Find where the given text appears and provide that cell's center as (x, y) coordinate. 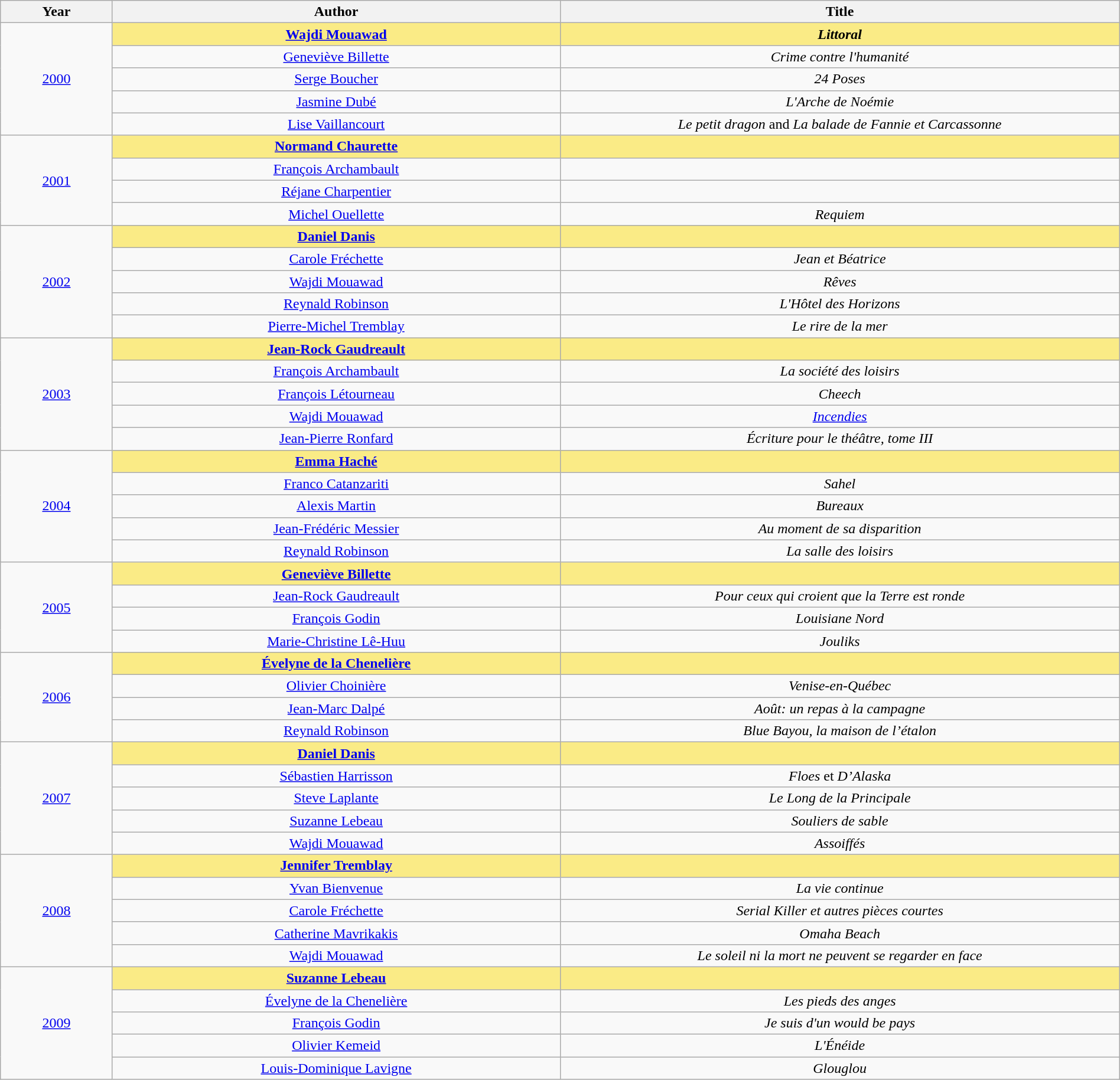
Au moment de sa disparition (840, 528)
Glouglou (840, 1068)
La vie continue (840, 888)
Yvan Bienvenue (336, 888)
2003 (57, 394)
Assoiffés (840, 843)
Littoral (840, 34)
Réjane Charpentier (336, 191)
Jouliks (840, 641)
2006 (57, 697)
2004 (57, 506)
Olivier Choinière (336, 686)
Alexis Martin (336, 506)
Jean et Béatrice (840, 259)
Pierre-Michel Tremblay (336, 327)
2009 (57, 1023)
La société des loisirs (840, 371)
Title (840, 12)
Emma Haché (336, 461)
Serial Killer et autres pièces courtes (840, 911)
Jean-Frédéric Messier (336, 528)
Venise-en-Québec (840, 686)
Écriture pour le théâtre, tome III (840, 439)
2002 (57, 281)
Jean-Pierre Ronfard (336, 439)
2007 (57, 798)
Serge Boucher (336, 79)
Jasmine Dubé (336, 102)
Sébastien Harrisson (336, 776)
Steve Laplante (336, 798)
Marie-Christine Lê-Huu (336, 641)
Août: un repas à la campagne (840, 709)
Incendies (840, 416)
Cheech (840, 394)
L'Arche de Noémie (840, 102)
Catherine Mavrikakis (336, 933)
2005 (57, 607)
Crime contre l'humanité (840, 57)
Blue Bayou, la maison de l’étalon (840, 731)
Bureaux (840, 506)
Michel Ouellette (336, 214)
L'Hôtel des Horizons (840, 304)
Jean-Marc Dalpé (336, 709)
François Létourneau (336, 394)
Omaha Beach (840, 933)
Pour ceux qui croient que la Terre est ronde (840, 596)
Floes et D’Alaska (840, 776)
Souliers de sable (840, 821)
Year (57, 12)
2000 (57, 79)
L'Énéide (840, 1046)
Le soleil ni la mort ne peuvent se regarder en face (840, 955)
Le rire de la mer (840, 327)
Jennifer Tremblay (336, 866)
Louis-Dominique Lavigne (336, 1068)
Sahel (840, 484)
2001 (57, 180)
Les pieds des anges (840, 1001)
Je suis d'un would be pays (840, 1023)
Louisiane Nord (840, 618)
Le Long de la Principale (840, 798)
24 Poses (840, 79)
Franco Catanzariti (336, 484)
Rêves (840, 282)
Author (336, 12)
Lise Vaillancourt (336, 124)
2008 (57, 911)
Olivier Kemeid (336, 1046)
Normand Chaurette (336, 146)
Le petit dragon and La balade de Fannie et Carcassonne (840, 124)
Requiem (840, 214)
La salle des loisirs (840, 551)
